For the text-containing cell, return its midpoint in [x, y] coordinate format. 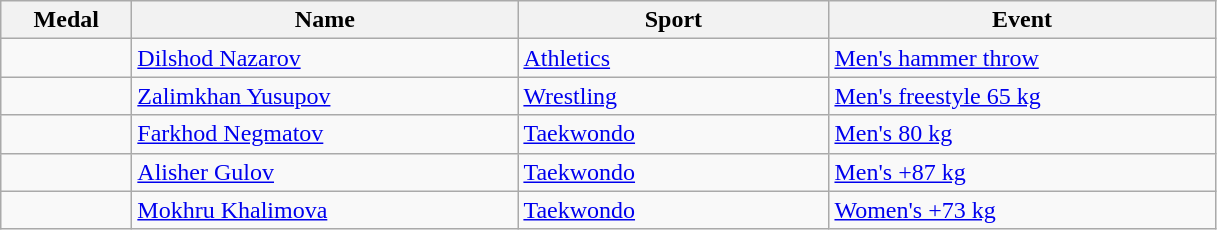
Dilshod Nazarov [325, 58]
Farkhod Negmatov [325, 134]
Men's 80 kg [1022, 134]
Men's hammer throw [1022, 58]
Men's +87 kg [1022, 172]
Men's freestyle 65 kg [1022, 96]
Event [1022, 20]
Zalimkhan Yusupov [325, 96]
Sport [674, 20]
Mokhru Khalimova [325, 210]
Alisher Gulov [325, 172]
Medal [66, 20]
Name [325, 20]
Wrestling [674, 96]
Athletics [674, 58]
Women's +73 kg [1022, 210]
